From the cell containing the given text, extract its center point as (X, Y) coordinate. 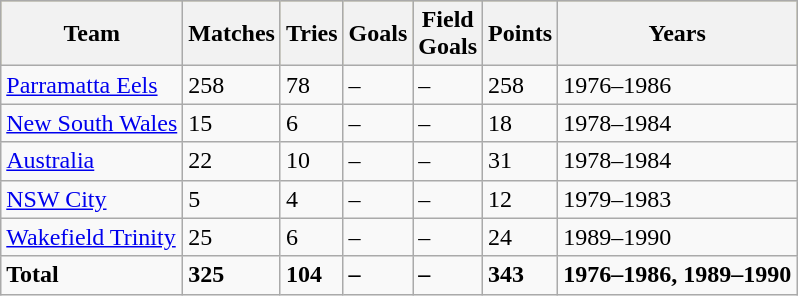
104 (312, 275)
24 (520, 237)
1979–1983 (678, 199)
343 (520, 275)
5 (232, 199)
Australia (92, 161)
Points (520, 34)
Team (92, 34)
22 (232, 161)
31 (520, 161)
NSW City (92, 199)
18 (520, 123)
Years (678, 34)
4 (312, 199)
15 (232, 123)
12 (520, 199)
10 (312, 161)
1976–1986 (678, 85)
New South Wales (92, 123)
Tries (312, 34)
25 (232, 237)
1976–1986, 1989–1990 (678, 275)
78 (312, 85)
1989–1990 (678, 237)
Total (92, 275)
325 (232, 275)
Wakefield Trinity (92, 237)
FieldGoals (448, 34)
Matches (232, 34)
Parramatta Eels (92, 85)
Goals (378, 34)
